Extract the (x, y) coordinate from the center of the cell holding the provided text.  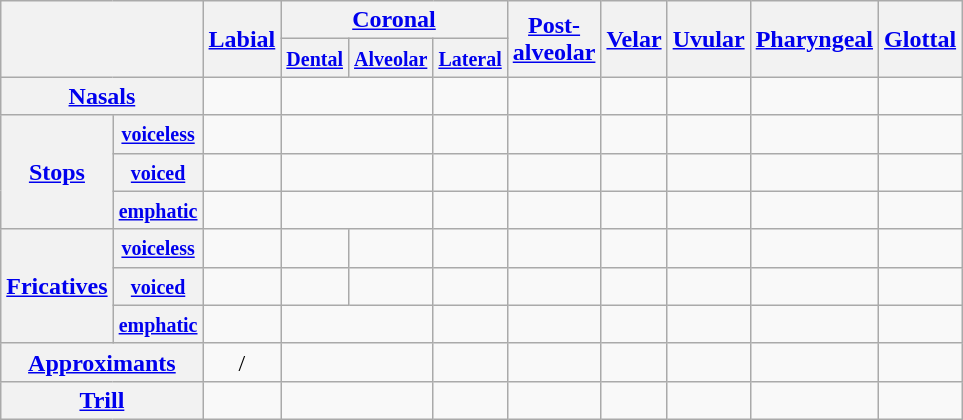
Glottal (920, 39)
Post-alveolar (554, 39)
Stops (57, 172)
Lateral (470, 58)
Pharyngeal (814, 39)
Dental (315, 58)
Alveolar (391, 58)
Velar (634, 39)
Fricatives (57, 286)
Approximants (102, 362)
Uvular (708, 39)
Labial (242, 39)
Trill (102, 400)
Coronal (394, 20)
/ (242, 362)
Nasals (102, 96)
